Return the (x, y) coordinate for the center point of the cell that contains the specified text.  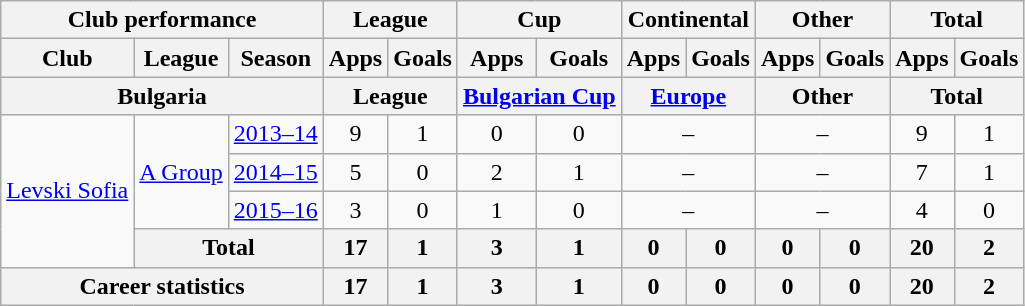
Continental (688, 20)
Season (276, 58)
2014–15 (276, 172)
Career statistics (162, 286)
7 (922, 172)
4 (922, 210)
5 (355, 172)
2013–14 (276, 134)
Levski Sofia (68, 191)
Club performance (162, 20)
Bulgarian Cup (539, 96)
Cup (539, 20)
A Group (181, 172)
Club (68, 58)
Bulgaria (162, 96)
2015–16 (276, 210)
Europe (688, 96)
